Detect which cell encompasses the target text, then output its (X, Y) center coordinate. 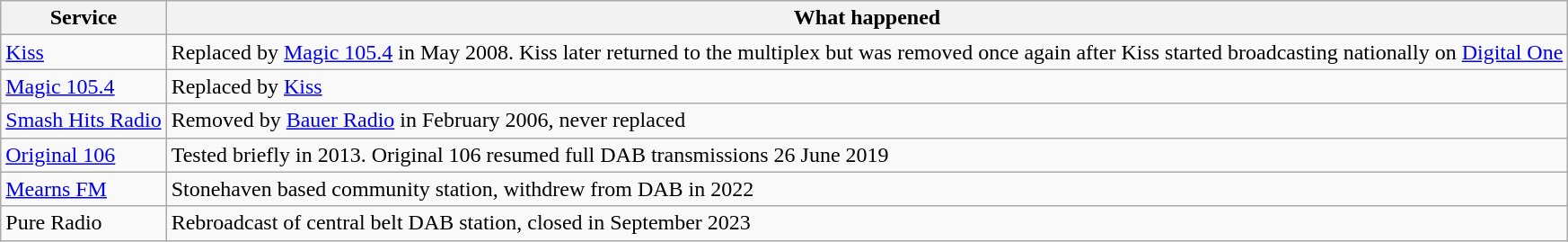
Stonehaven based community station, withdrew from DAB in 2022 (868, 189)
Mearns FM (84, 189)
Tested briefly in 2013. Original 106 resumed full DAB transmissions 26 June 2019 (868, 155)
Replaced by Kiss (868, 86)
Original 106 (84, 155)
Service (84, 18)
Pure Radio (84, 223)
Removed by Bauer Radio in February 2006, never replaced (868, 121)
Smash Hits Radio (84, 121)
Rebroadcast of central belt DAB station, closed in September 2023 (868, 223)
Kiss (84, 52)
Magic 105.4 (84, 86)
What happened (868, 18)
